Identify which cell holds the provided text, then report its (x, y) central coordinate. 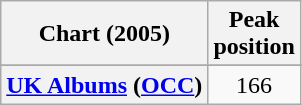
Peakposition (254, 34)
166 (254, 85)
UK Albums (OCC) (104, 85)
Chart (2005) (104, 34)
